From the cell containing the given text, extract its center point as (x, y) coordinate. 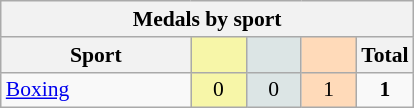
Total (384, 55)
Sport (96, 55)
Boxing (96, 90)
Medals by sport (208, 19)
